Pinpoint the cell where the given text exists, returning its [x, y] midpoint coordinate. 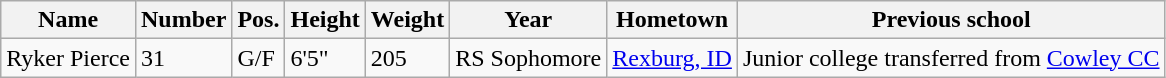
Name [68, 20]
Pos. [258, 20]
Year [528, 20]
Junior college transferred from Cowley CC [951, 58]
Hometown [672, 20]
Weight [407, 20]
Previous school [951, 20]
Rexburg, ID [672, 58]
6'5" [325, 58]
205 [407, 58]
Height [325, 20]
31 [183, 58]
Ryker Pierce [68, 58]
RS Sophomore [528, 58]
Number [183, 20]
G/F [258, 58]
